Detect which cell encompasses the target text, then output its [X, Y] center coordinate. 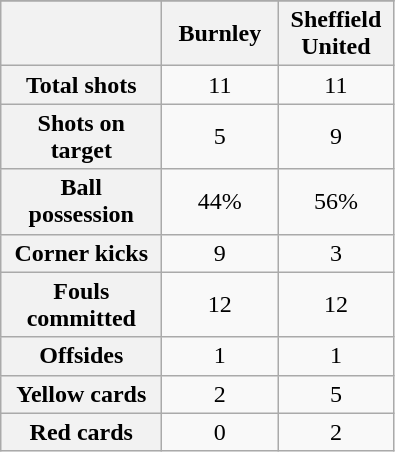
Fouls committed [82, 304]
56% [336, 202]
Offsides [82, 356]
3 [336, 253]
0 [220, 432]
Total shots [82, 85]
44% [220, 202]
Red cards [82, 432]
Corner kicks [82, 253]
Shots on target [82, 136]
Burnley [220, 34]
Yellow cards [82, 394]
Sheffield United [336, 34]
Ball possession [82, 202]
